Locate the cell with the specified text and output its (x, y) center coordinate. 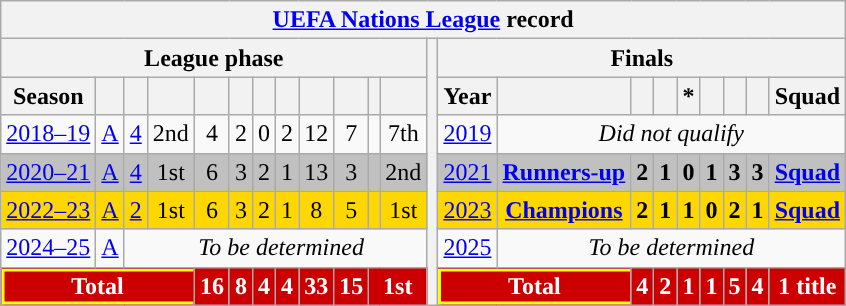
13 (316, 172)
2019 (468, 134)
2024–25 (48, 248)
7 (352, 134)
1 title (807, 286)
2022–23 (48, 210)
Season (48, 96)
16 (212, 286)
2025 (468, 248)
Did not qualify (672, 134)
2023 (468, 210)
Runners-up (564, 172)
2020–21 (48, 172)
League phase (214, 58)
33 (316, 286)
7th (404, 134)
Champions (564, 210)
15 (352, 286)
2021 (468, 172)
Year (468, 96)
UEFA Nations League record (424, 20)
12 (316, 134)
2018–19 (48, 134)
* (688, 96)
Finals (642, 58)
